From the cell containing the given text, extract its center point as (x, y) coordinate. 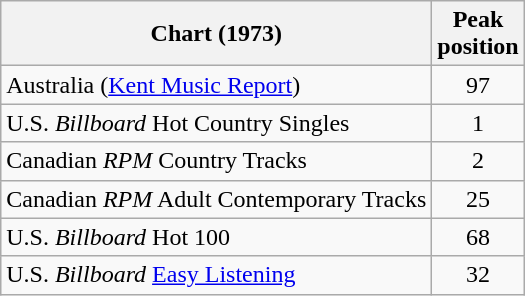
U.S. Billboard Hot 100 (216, 237)
97 (478, 85)
Canadian RPM Country Tracks (216, 161)
32 (478, 275)
U.S. Billboard Hot Country Singles (216, 123)
Australia (Kent Music Report) (216, 85)
Chart (1973) (216, 34)
68 (478, 237)
Canadian RPM Adult Contemporary Tracks (216, 199)
Peakposition (478, 34)
2 (478, 161)
25 (478, 199)
U.S. Billboard Easy Listening (216, 275)
1 (478, 123)
